Capture the cell that displays the provided text and extract its [x, y] central coordinate. 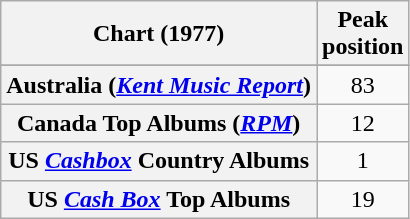
19 [362, 199]
Peakposition [362, 34]
83 [362, 85]
US Cash Box Top Albums [159, 199]
12 [362, 123]
Australia (Kent Music Report) [159, 85]
Canada Top Albums (RPM) [159, 123]
Chart (1977) [159, 34]
US Cashbox Country Albums [159, 161]
1 [362, 161]
